From the cell containing the given text, extract its center point as (X, Y) coordinate. 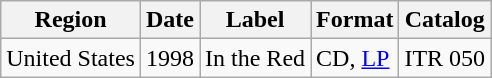
Label (256, 20)
CD, LP (355, 58)
Catalog (445, 20)
Format (355, 20)
Region (71, 20)
In the Red (256, 58)
United States (71, 58)
ITR 050 (445, 58)
Date (170, 20)
1998 (170, 58)
